Identify which cell holds the provided text, then report its [X, Y] central coordinate. 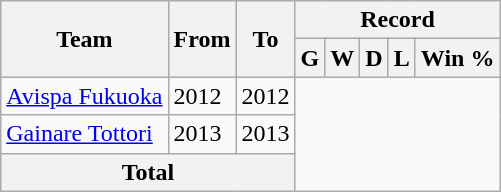
W [342, 58]
Record [398, 20]
Team [84, 39]
D [374, 58]
To [266, 39]
Win % [458, 58]
Avispa Fukuoka [84, 96]
Gainare Tottori [84, 134]
G [310, 58]
From [202, 39]
Total [148, 172]
L [402, 58]
